Locate the cell with the specified text and output its [X, Y] center coordinate. 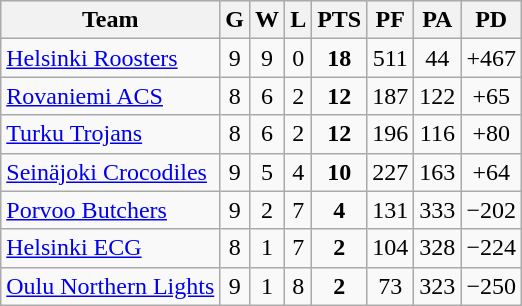
L [298, 20]
Porvoo Butchers [110, 210]
104 [390, 248]
323 [438, 286]
Team [110, 20]
Helsinki ECG [110, 248]
PD [492, 20]
Oulu Northern Lights [110, 286]
+467 [492, 58]
328 [438, 248]
511 [390, 58]
PF [390, 20]
227 [390, 172]
18 [340, 58]
122 [438, 96]
5 [268, 172]
Turku Trojans [110, 134]
+65 [492, 96]
0 [298, 58]
PA [438, 20]
333 [438, 210]
73 [390, 286]
196 [390, 134]
163 [438, 172]
Helsinki Roosters [110, 58]
44 [438, 58]
G [235, 20]
116 [438, 134]
+80 [492, 134]
−224 [492, 248]
187 [390, 96]
PTS [340, 20]
10 [340, 172]
−202 [492, 210]
Seinäjoki Crocodiles [110, 172]
−250 [492, 286]
Rovaniemi ACS [110, 96]
131 [390, 210]
+64 [492, 172]
W [268, 20]
